Find where the given text appears and provide that cell's center as (X, Y) coordinate. 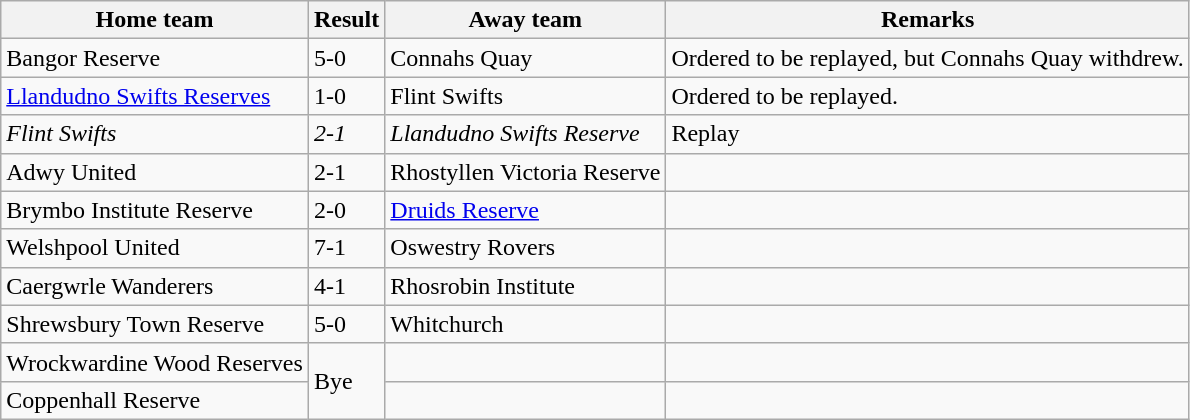
Llandudno Swifts Reserves (155, 96)
Coppenhall Reserve (155, 400)
Shrewsbury Town Reserve (155, 324)
Brymbo Institute Reserve (155, 210)
2-0 (346, 210)
Caergwrle Wanderers (155, 286)
Llandudno Swifts Reserve (526, 134)
Rhostyllen Victoria Reserve (526, 172)
Whitchurch (526, 324)
1-0 (346, 96)
Remarks (928, 20)
Away team (526, 20)
Adwy United (155, 172)
Result (346, 20)
Druids Reserve (526, 210)
Home team (155, 20)
Connahs Quay (526, 58)
Oswestry Rovers (526, 248)
7-1 (346, 248)
Replay (928, 134)
Ordered to be replayed. (928, 96)
Wrockwardine Wood Reserves (155, 362)
Bye (346, 381)
Bangor Reserve (155, 58)
Welshpool United (155, 248)
4-1 (346, 286)
Ordered to be replayed, but Connahs Quay withdrew. (928, 58)
Rhosrobin Institute (526, 286)
